Return (x, y) of the center of cell containing provided text 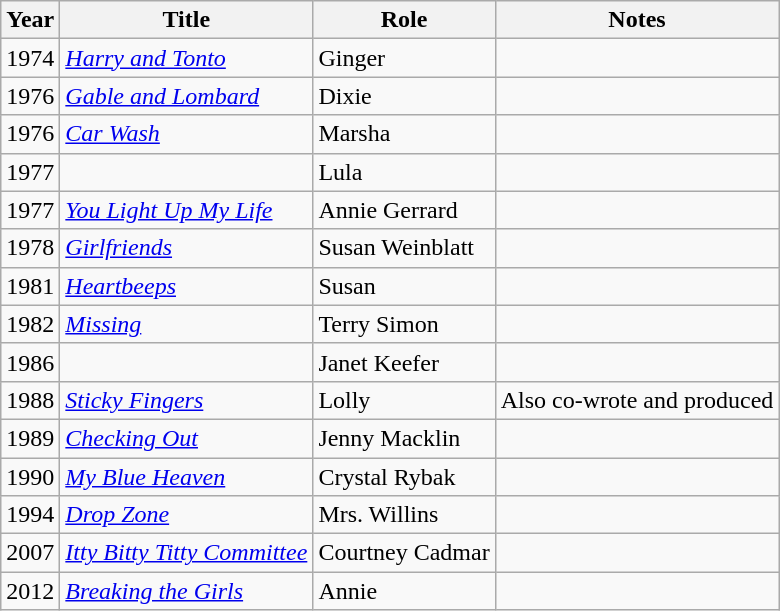
Also co-wrote and produced (637, 400)
Harry and Tonto (186, 58)
1978 (30, 248)
2007 (30, 553)
1990 (30, 477)
Marsha (404, 134)
1982 (30, 324)
Missing (186, 324)
Girlfriends (186, 248)
1994 (30, 515)
Courtney Cadmar (404, 553)
Terry Simon (404, 324)
1974 (30, 58)
Title (186, 20)
Itty Bitty Titty Committee (186, 553)
1988 (30, 400)
Crystal Rybak (404, 477)
My Blue Heaven (186, 477)
Drop Zone (186, 515)
1989 (30, 438)
Dixie (404, 96)
Role (404, 20)
Ginger (404, 58)
Checking Out (186, 438)
Sticky Fingers (186, 400)
Janet Keefer (404, 362)
Lolly (404, 400)
1981 (30, 286)
Car Wash (186, 134)
Jenny Macklin (404, 438)
Heartbeeps (186, 286)
Breaking the Girls (186, 591)
Susan Weinblatt (404, 248)
Annie Gerrard (404, 210)
Lula (404, 172)
Gable and Lombard (186, 96)
Mrs. Willins (404, 515)
2012 (30, 591)
Annie (404, 591)
You Light Up My Life (186, 210)
Notes (637, 20)
Year (30, 20)
1986 (30, 362)
Susan (404, 286)
